Extract the (X, Y) coordinate from the center of the cell holding the provided text.  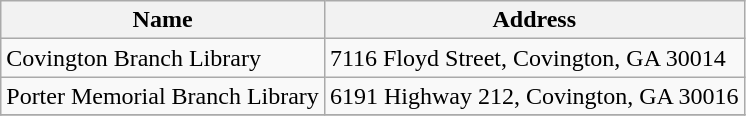
7116 Floyd Street, Covington, GA 30014 (534, 58)
6191 Highway 212, Covington, GA 30016 (534, 96)
Address (534, 20)
Name (163, 20)
Covington Branch Library (163, 58)
Porter Memorial Branch Library (163, 96)
